Identify which cell holds the provided text, then report its (X, Y) central coordinate. 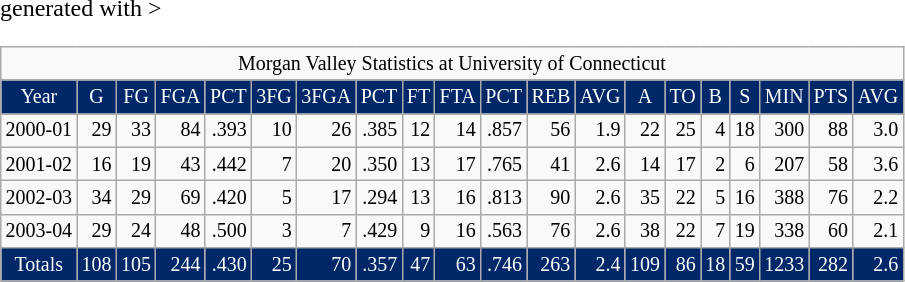
Morgan Valley Statistics at University of Connecticut (452, 64)
263 (551, 264)
69 (180, 198)
.746 (504, 264)
3FGA (326, 96)
REB (551, 96)
Totals (39, 264)
2001-02 (39, 164)
A (644, 96)
9 (418, 230)
48 (180, 230)
TO (683, 96)
.350 (379, 164)
35 (644, 198)
FGA (180, 96)
3FG (274, 96)
43 (180, 164)
70 (326, 264)
3.6 (878, 164)
G (96, 96)
56 (551, 130)
26 (326, 130)
FTA (458, 96)
2 (714, 164)
38 (644, 230)
.357 (379, 264)
388 (784, 198)
10 (274, 130)
59 (744, 264)
105 (136, 264)
2.4 (600, 264)
.563 (504, 230)
207 (784, 164)
PTS (831, 96)
MIN (784, 96)
244 (180, 264)
2003-04 (39, 230)
3.0 (878, 130)
84 (180, 130)
282 (831, 264)
2.2 (878, 198)
3 (274, 230)
6 (744, 164)
63 (458, 264)
.857 (504, 130)
.430 (228, 264)
FT (418, 96)
41 (551, 164)
.442 (228, 164)
24 (136, 230)
.420 (228, 198)
33 (136, 130)
34 (96, 198)
.393 (228, 130)
.765 (504, 164)
1233 (784, 264)
60 (831, 230)
109 (644, 264)
86 (683, 264)
4 (714, 130)
B (714, 96)
58 (831, 164)
S (744, 96)
90 (551, 198)
.385 (379, 130)
12 (418, 130)
20 (326, 164)
2002-03 (39, 198)
.813 (504, 198)
1.9 (600, 130)
.429 (379, 230)
Year (39, 96)
FG (136, 96)
.500 (228, 230)
338 (784, 230)
2.1 (878, 230)
88 (831, 130)
2000-01 (39, 130)
.294 (379, 198)
47 (418, 264)
108 (96, 264)
300 (784, 130)
